Pinpoint the cell where the given text exists, returning its [X, Y] midpoint coordinate. 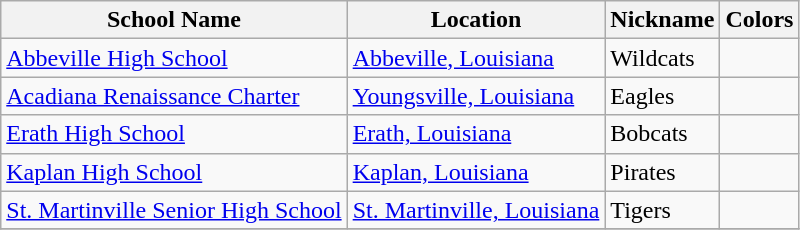
Wildcats [662, 58]
Erath, Louisiana [476, 134]
Acadiana Renaissance Charter [174, 96]
Eagles [662, 96]
Tigers [662, 210]
Kaplan, Louisiana [476, 172]
Youngsville, Louisiana [476, 96]
Bobcats [662, 134]
Kaplan High School [174, 172]
Colors [760, 20]
Erath High School [174, 134]
St. Martinville, Louisiana [476, 210]
Abbeville, Louisiana [476, 58]
Pirates [662, 172]
Nickname [662, 20]
Abbeville High School [174, 58]
Location [476, 20]
School Name [174, 20]
St. Martinville Senior High School [174, 210]
